Capture the cell that displays the provided text and extract its [x, y] central coordinate. 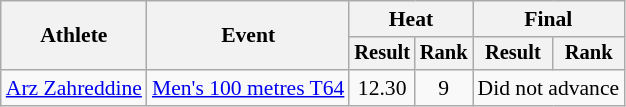
Men's 100 metres T64 [248, 88]
Final [549, 19]
12.30 [382, 88]
9 [444, 88]
Arz Zahreddine [74, 88]
Athlete [74, 36]
Event [248, 36]
Heat [410, 19]
Did not advance [549, 88]
